Pinpoint the cell where the given text exists, returning its (x, y) midpoint coordinate. 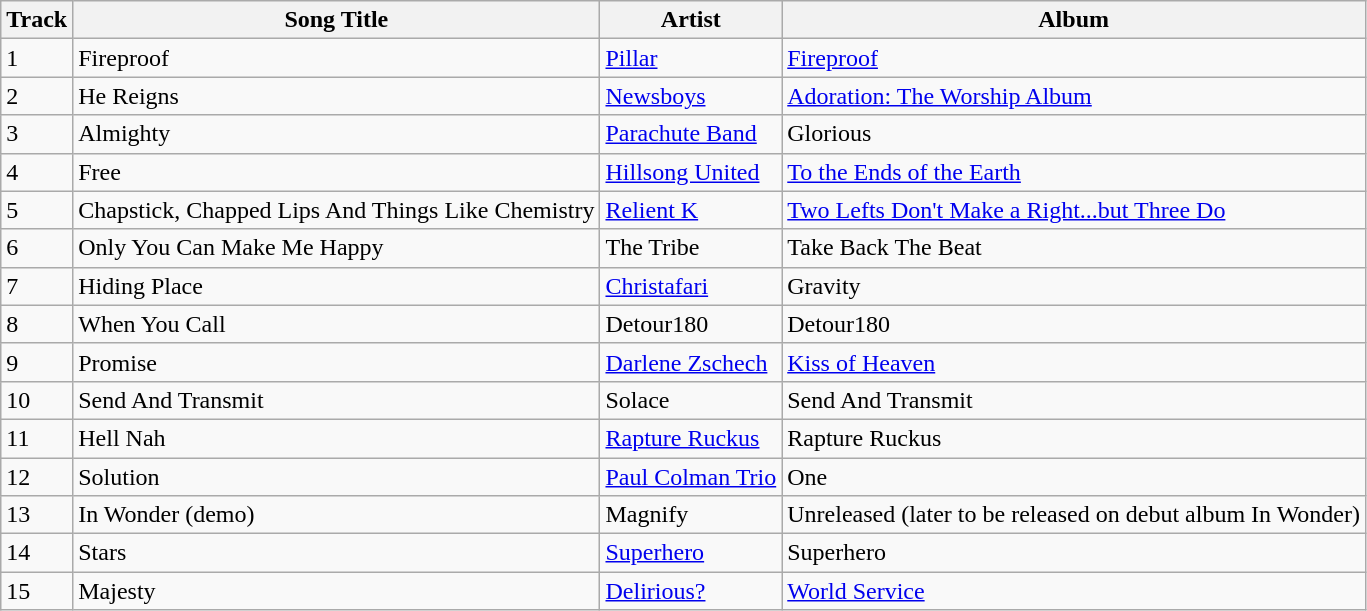
11 (37, 438)
Newsboys (691, 96)
1 (37, 58)
To the Ends of the Earth (1074, 172)
Stars (336, 553)
Unreleased (later to be released on debut album In Wonder) (1074, 515)
World Service (1074, 591)
Hillsong United (691, 172)
Solace (691, 400)
2 (37, 96)
Artist (691, 20)
Glorious (1074, 134)
Hiding Place (336, 286)
When You Call (336, 324)
Hell Nah (336, 438)
Two Lefts Don't Make a Right...but Three Do (1074, 210)
Only You Can Make Me Happy (336, 248)
14 (37, 553)
Parachute Band (691, 134)
3 (37, 134)
Free (336, 172)
He Reigns (336, 96)
Pillar (691, 58)
15 (37, 591)
8 (37, 324)
Track (37, 20)
Darlene Zschech (691, 362)
In Wonder (demo) (336, 515)
7 (37, 286)
Song Title (336, 20)
Delirious? (691, 591)
Relient K (691, 210)
Solution (336, 477)
Almighty (336, 134)
Take Back The Beat (1074, 248)
Majesty (336, 591)
Adoration: The Worship Album (1074, 96)
Paul Colman Trio (691, 477)
Promise (336, 362)
Album (1074, 20)
9 (37, 362)
Kiss of Heaven (1074, 362)
The Tribe (691, 248)
4 (37, 172)
Christafari (691, 286)
Chapstick, Chapped Lips And Things Like Chemistry (336, 210)
10 (37, 400)
One (1074, 477)
12 (37, 477)
13 (37, 515)
Magnify (691, 515)
5 (37, 210)
6 (37, 248)
Gravity (1074, 286)
